Scan for the cell matching the given text and deliver its [X, Y] coordinate at center. 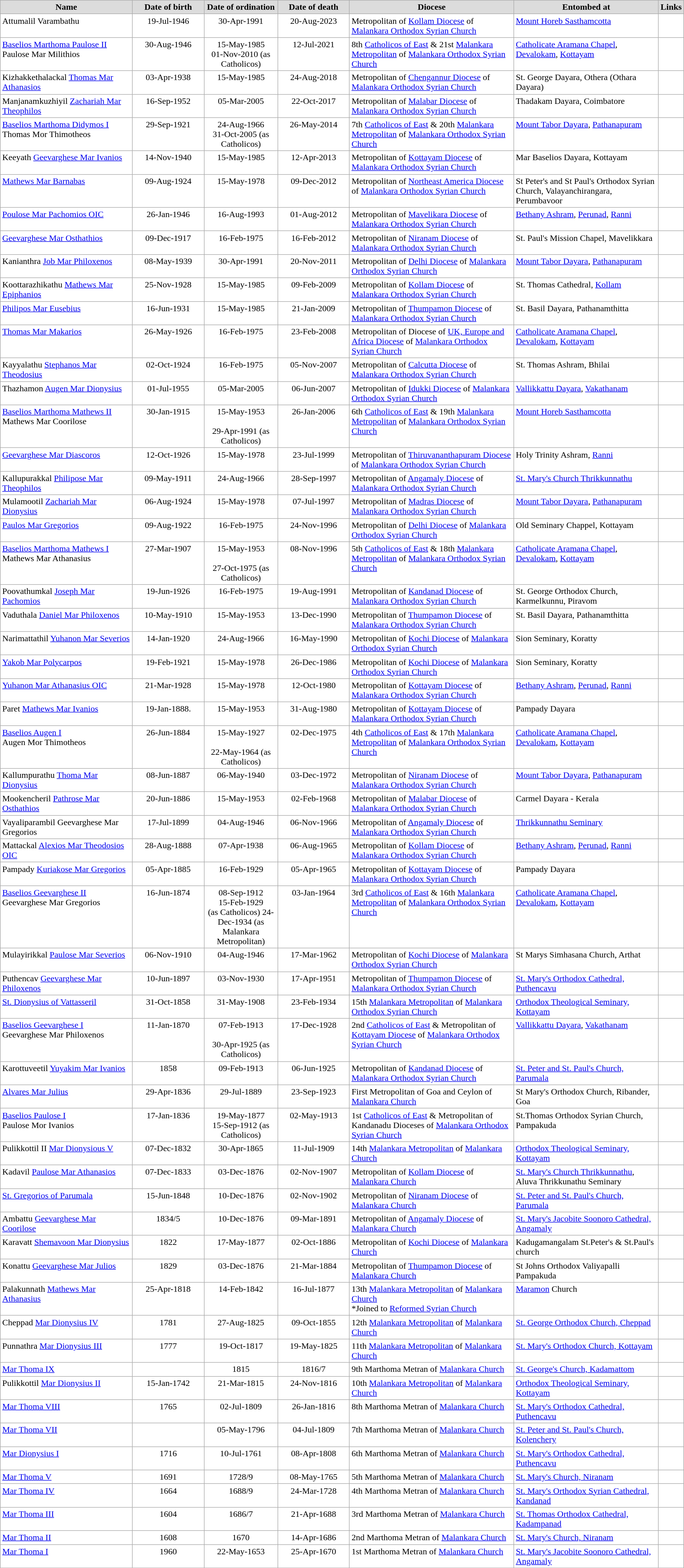
Diocese [431, 7]
26-Jan-1816 [314, 1411]
Holy Trinity Ashram, Ranni [586, 459]
24-Mar-1728 [314, 1495]
09-Feb-2009 [314, 289]
Mar Thoma I [66, 1556]
16-Feb-1929 [241, 874]
1st Marthoma Metran of Malankara Church [431, 1556]
14-Feb-1842 [241, 1299]
Poulose Mar Pachomios OIC [66, 219]
25-Apr-1818 [168, 1299]
St. Mary's Church Thrikkunnathu [586, 483]
St. George Dayara, Othera (Othara Dayara) [586, 82]
St.Thomas Orthodox Syrian Church, Pampakuda [586, 1125]
03-Dec-1972 [314, 780]
1716 [168, 1458]
24-Aug-1966 31-Oct-2005 (as Catholicos) [241, 134]
29-Jul-1889 [241, 1096]
Maramon Church [586, 1299]
Koottarazhikathu Mathews Mar Epiphanios [66, 289]
14-Apr-1686 [314, 1537]
Thadakam Dayara, Coimbatore [586, 106]
15-Jan-1742 [168, 1388]
24-Nov-1996 [314, 530]
02-Dec-1975 [314, 747]
Puthencav Geevarghese Mar Philoxenos [66, 983]
19-May-1825 [314, 1351]
12-Oct-1926 [168, 459]
19-Oct-1817 [241, 1351]
Mar Thoma VIII [66, 1411]
22-Oct-2017 [314, 106]
02-Jul-1809 [241, 1411]
First Metropolitan of Goa and Ceylon of Malankara Church [431, 1096]
Yuhanon Mar Athanasius OIC [66, 690]
10-Jun-1897 [168, 983]
06-Nov-1966 [314, 827]
Mar Baselios Dayara, Kottayam [586, 162]
5th Marthoma Metran of Malankara Church [431, 1477]
Narimattathil Yuhanon Mar Severios [66, 643]
15-May-1927 22-May-1964 (as Catholicos) [241, 747]
1777 [168, 1351]
14-Nov-1940 [168, 162]
1765 [168, 1411]
26-May-2014 [314, 134]
Metropolitan of Diocese of UK, Europe and Africa Diocese of Malankara Orthodox Syrian Church [431, 342]
30-Aug-1946 [168, 54]
Baselios Geevarghese I Geevarghese Mar Philoxenos [66, 1040]
Entombed at [586, 7]
Karottuveetil Yuyakim Mar Ivanios [66, 1073]
3rd Marthoma Metran of Malankara Church [431, 1519]
28-Sep-1997 [314, 483]
06-Aug-1924 [168, 506]
17-Dec-1928 [314, 1040]
1608 [168, 1537]
Mulayirikkal Paulose Mar Severios [66, 960]
02-Oct-1924 [168, 370]
Thazhamon Augen Mar Dionysius [66, 393]
30-Jan-1915 [168, 426]
09-Dec-2012 [314, 191]
Kallumpurathu Thoma Mar Dionysius [66, 780]
08-Apr-1808 [314, 1458]
1686/7 [241, 1519]
02-May-1913 [314, 1125]
05-Apr-1965 [314, 874]
20-Nov-2011 [314, 266]
08-May-1939 [168, 266]
16-May-1990 [314, 643]
Kallupurakkal Philipose Mar Theophilos [66, 483]
19-Jan-1888. [168, 713]
21-Apr-1688 [314, 1519]
Ambattu Geevarghese Mar Coorilose [66, 1224]
Cheppad Mar Dionysius IV [66, 1327]
15-May-1953 29-Apr-1991 (as Catholicos) [241, 426]
St. Mary's Orthodox Syrian Cathedral, Kandanad [586, 1495]
15th Malankara Metropolitan of Malankara Orthodox Syrian Church [431, 1007]
17-Jul-1899 [168, 827]
9th Marthoma Metran of Malankara Church [431, 1369]
Mar Thoma IV [66, 1495]
23-Jul-1999 [314, 459]
08-Sep-1912 15-Feb-1929(as Catholicos) 24-Dec-1934 (as Malankara Metropolitan) [241, 917]
26-Jan-1946 [168, 219]
Thomas Mar Makarios [66, 342]
05-Apr-1885 [168, 874]
23-Sep-1923 [314, 1096]
Attumalil Varambathu [66, 26]
1664 [168, 1495]
8th Marthoma Metran of Malankara Church [431, 1411]
Metropolitan of Niranam Diocese of Malankara Church [431, 1200]
St. Paul's Mission Chapel, Mavelikkara [586, 242]
25-Nov-1928 [168, 289]
1829 [168, 1271]
1781 [168, 1327]
Date of death [314, 7]
Baselios Paulose I Paulose Mor Ivanios [66, 1125]
Mar Dionysius I [66, 1458]
Manjanamkuzhiyil Zachariah Mar Theophilos [66, 106]
Mar Thoma IX [66, 1369]
06-May-1940 [241, 780]
27-Mar-1907 [168, 563]
31-Aug-1980 [314, 713]
06-Nov-1910 [168, 960]
Pampady Kuriakose Mar Gregorios [66, 874]
Mookencheril Pathrose Mar Osthathios [66, 803]
05-Nov-2007 [314, 370]
17-May-1877 [241, 1247]
Karavatt Shemavoon Mar Dionysius [66, 1247]
Name [66, 7]
1604 [168, 1519]
12-Jul-2021 [314, 54]
06-Jun-2007 [314, 393]
30-Apr-1865 [241, 1153]
1st Catholicos of East & Metropolitan of Kandanadu Dioceses of Malankara Orthodox Syrian Church [431, 1125]
13-Dec-1990 [314, 620]
Paulos Mar Gregorios [66, 530]
16-Jun-1874 [168, 917]
Mathews Mar Barnabas [66, 191]
11-Jul-1909 [314, 1153]
09-Dec-1917 [168, 242]
Philipos Mar Eusebius [66, 313]
20-Aug-2023 [314, 26]
16-Aug-1993 [241, 219]
19-Jun-1926 [168, 596]
St. George's Church, Kadamattom [586, 1369]
St. Peter and St. Paul's Church, Kolenchery [586, 1435]
21-Jan-2009 [314, 313]
St Marys Simhasana Church, Arthat [586, 960]
02-Oct-1886 [314, 1247]
Kizhakkethalackal Thomas Mar Athanasios [66, 82]
29-Apr-1836 [168, 1096]
16-Sep-1952 [168, 106]
07-Dec-1833 [168, 1176]
3rd Catholicos of East & 16th Malankara Metropolitan of Malankara Orthodox Syrian Church [431, 917]
15-May-1953 27-Oct-1975 (as Catholicos) [241, 563]
04-Jul-1809 [314, 1435]
28-Aug-1888 [168, 850]
09-Oct-1855 [314, 1327]
1960 [168, 1556]
St. Thomas Ashram, Bhilai [586, 370]
07-Jul-1997 [314, 506]
07-Feb-1913 30-Apr-1925 (as Catholicos) [241, 1040]
Kadugamangalam St.Peter's & St.Paul's church [586, 1247]
07-Dec-1832 [168, 1153]
15-Jun-1848 [168, 1200]
Baselios Augen I Augen Mor Thimotheos [66, 747]
14th Malankara Metropolitan of Malankara Church [431, 1153]
8th Catholicos of East & 21st Malankara Metropolitan of Malankara Orthodox Syrian Church [431, 54]
16-Jun-1931 [168, 313]
17-Jan-1836 [168, 1125]
Kanianthra Job Mar Philoxenos [66, 266]
Mattackal Alexios Mar Theodosios OIC [66, 850]
4th Catholicos of East & 17th Malankara Metropolitan of Malankara Orthodox Syrian Church [431, 747]
1834/5 [168, 1224]
Baselios Geevarghese II Geevarghese Mar Gregorios [66, 917]
Thrikkunnathu Seminary [586, 827]
St. Mary's Church Thrikkunnathu, Aluva Thrikkunathu Seminary [586, 1176]
09-Feb-1913 [241, 1073]
09-Aug-1924 [168, 191]
05-May-1796 [241, 1435]
23-Feb-1934 [314, 1007]
20-Jun-1886 [168, 803]
21-Mar-1928 [168, 690]
4th Marthoma Metran of Malankara Church [431, 1495]
03-Jan-1964 [314, 917]
Metropolitan of Thumpamon Diocese of Malankara Church [431, 1271]
1728/9 [241, 1477]
St. Thomas Orthodox Cathedral, Kadampanad [586, 1519]
16-Feb-2012 [314, 242]
14-Jan-1920 [168, 643]
29-Sep-1921 [168, 134]
09-Aug-1922 [168, 530]
27-Aug-1825 [241, 1327]
Metropolitan of Mavelikara Diocese of Malankara Orthodox Syrian Church [431, 219]
1691 [168, 1477]
Kayyalathu Stephanos Mar Theodosius [66, 370]
21-Mar-1815 [241, 1388]
Vaduthala Daniel Mar Philoxenos [66, 620]
Metropolitan of Northeast America Diocese of Malankara Orthodox Syrian Church [431, 191]
Baselios Marthoma Mathews II Mathews Mar Coorilose [66, 426]
15-May-1985 01-Nov-2010 (as Catholicos) [241, 54]
St Peter's and St Paul's Orthodox Syrian Church, Valayanchirangara, Perumbavoor [586, 191]
24-Nov-1816 [314, 1388]
Alvares Mar Julius [66, 1096]
St. Dionysius of Vattasseril [66, 1007]
Date of birth [168, 7]
26-May-1926 [168, 342]
Carmel Dayara - Kerala [586, 803]
Poovathumkal Joseph Mar Pachomios [66, 596]
17-Mar-1962 [314, 960]
08-Nov-1996 [314, 563]
Keeyath Geevarghese Mar Ivanios [66, 162]
Metropolitan of Madras Diocese of Malankara Orthodox Syrian Church [431, 506]
1688/9 [241, 1495]
19-Feb-1921 [168, 666]
Mar Thoma VII [66, 1435]
09-Mar-1891 [314, 1224]
12-Apr-2013 [314, 162]
17-Apr-1951 [314, 983]
10th Malankara Metropolitan of Malankara Church [431, 1388]
02-Nov-1907 [314, 1176]
Metropolitan of Thiruvananthapuram Diocese of Malankara Orthodox Syrian Church [431, 459]
Metropolitan of Idukki Diocese of Malankara Orthodox Syrian Church [431, 393]
1670 [241, 1537]
03-Apr-1938 [168, 82]
Vayaliparambil Geevarghese Mar Gregorios [66, 827]
Metropolitan of Calcutta Diocese of Malankara Orthodox Syrian Church [431, 370]
Date of ordination [241, 7]
Konattu Geevarghese Mar Julios [66, 1271]
St Johns Orthodox Valiyapalli Pampakuda [586, 1271]
02-Nov-1902 [314, 1200]
Yakob Mar Polycarpos [66, 666]
St. Gregorios of Parumala [66, 1200]
Pulikkottil II Mar Dionysious V [66, 1153]
24-Aug-2018 [314, 82]
08-Jun-1887 [168, 780]
St. Mary's Orthodox Church, Kottayam [586, 1351]
1858 [168, 1073]
09-May-1911 [168, 483]
Mulamootil Zachariah Mar Dionysius [66, 506]
Mar Thoma III [66, 1519]
Baselios Marthoma Paulose II Paulose Mar Milithios [66, 54]
Mar Thoma V [66, 1477]
11th Malankara Metropolitan of Malankara Church [431, 1351]
26-Jan-2006 [314, 426]
6th Marthoma Metran of Malankara Church [431, 1458]
5th Catholicos of East & 18th Malankara Metropolitan of Malankara Orthodox Syrian Church [431, 563]
31-May-1908 [241, 1007]
Links [671, 7]
Geevarghese Mar Osthathios [66, 242]
7th Marthoma Metran of Malankara Church [431, 1435]
Metropolitan of Kochi Diocese of Malankara Church [431, 1247]
13th Malankara Metropolitan of Malankara Church *Joined to Reformed Syrian Church [431, 1299]
7th Catholicos of East & 20th Malankara Metropolitan of Malankara Orthodox Syrian Church [431, 134]
12-Oct-1980 [314, 690]
Baselios Marthoma Mathews I Mathews Mar Athanasius [66, 563]
19-Aug-1991 [314, 596]
01-Aug-2012 [314, 219]
Old Seminary Chappel, Kottayam [586, 530]
1816/7 [314, 1369]
06-Jun-1925 [314, 1073]
19-May-1877 15-Sep-1912 (as Catholicos) [241, 1125]
12th Malankara Metropolitan of Malankara Church [431, 1327]
06-Aug-1965 [314, 850]
6th Catholicos of East & 19th Malankara Metropolitan of Malankara Orthodox Syrian Church [431, 426]
Punnathra Mar Dionysius III [66, 1351]
19-Jul-1946 [168, 26]
2nd Catholicos of East & Metropolitan of Kottayam Diocese of Malankara Orthodox Syrian Church [431, 1040]
St. George Orthodox Church, Cheppad [586, 1327]
10-May-1910 [168, 620]
25-Apr-1670 [314, 1556]
26-Jun-1884 [168, 747]
16-Jul-1877 [314, 1299]
26-Dec-1986 [314, 666]
02-Feb-1968 [314, 803]
Geevarghese Mar Diascoros [66, 459]
11-Jan-1870 [168, 1040]
Mar Thoma II [66, 1537]
St. Thomas Cathedral, Kollam [586, 289]
2nd Marthoma Metran of Malankara Church [431, 1537]
08-May-1765 [314, 1477]
Pulikkottil Mar Dionysius II [66, 1388]
01-Jul-1955 [168, 393]
St Mary's Orthodox Church, Ribander, Goa [586, 1096]
07-Apr-1938 [241, 850]
03-Nov-1930 [241, 983]
Metropolitan of Chengannur Diocese of Malankara Orthodox Syrian Church [431, 82]
Baselios Marthoma Didymos I Thomas Mor Thimotheos [66, 134]
22-May-1653 [241, 1556]
Palakunnath Mathews Mar Athanasius [66, 1299]
31-Oct-1858 [168, 1007]
Metropolitan of Kollam Diocese of Malankara Church [431, 1176]
St. George Orthodox Church, Karmelkunnu, Piravom [586, 596]
1822 [168, 1247]
21-Mar-1884 [314, 1271]
23-Feb-2008 [314, 342]
10-Jul-1761 [241, 1458]
1815 [241, 1369]
Metropolitan of Angamaly Diocese of Malankara Church [431, 1224]
Kadavil Paulose Mar Athanasios [66, 1176]
Paret Mathews Mar Ivanios [66, 713]
